Search for the cell housing the specified text and yield its [x, y] center coordinate. 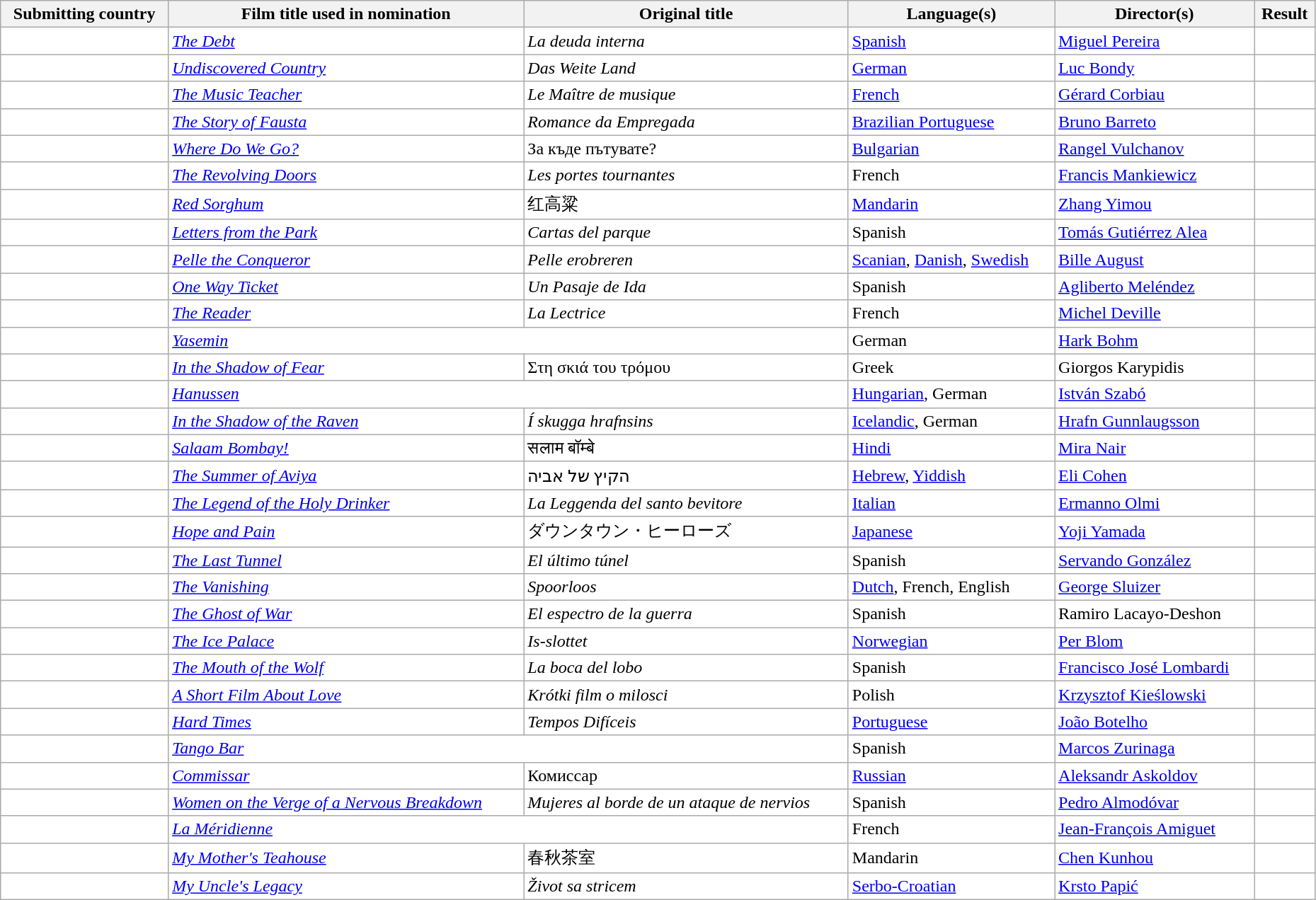
春秋茶室 [686, 858]
Zhang Yimou [1155, 204]
Scanian, Danish, Swedish [951, 260]
The Reader [346, 313]
Japanese [951, 532]
Ermanno Olmi [1155, 503]
ダウンタウン・ヒーローズ [686, 532]
सलाम बॉम्बे [686, 448]
One Way Ticket [346, 287]
Bulgarian [951, 149]
Michel Deville [1155, 313]
Tomás Gutiérrez Alea [1155, 233]
Život sa stricem [686, 887]
Hard Times [346, 722]
In the Shadow of Fear [346, 367]
Per Blom [1155, 641]
Ramiro Lacayo-Deshon [1155, 614]
Servando González [1155, 560]
La boca del lobo [686, 668]
Pelle the Conqueror [346, 260]
El espectro de la guerra [686, 614]
Í skugga hrafnsins [686, 421]
Undiscovered Country [346, 68]
Das Weite Land [686, 68]
Portuguese [951, 722]
Marcos Zurinaga [1155, 749]
Luc Bondy [1155, 68]
Tempos Difíceis [686, 722]
Hebrew, Yiddish [951, 475]
Polish [951, 695]
In the Shadow of the Raven [346, 421]
George Sluizer [1155, 587]
Chen Kunhou [1155, 858]
Pelle erobreren [686, 260]
Les portes tournantes [686, 175]
Krzysztof Kieślowski [1155, 695]
Hindi [951, 448]
Where Do We Go? [346, 149]
The Debt [346, 41]
My Uncle's Legacy [346, 887]
Dutch, French, English [951, 587]
My Mother's Teahouse [346, 858]
Is-slottet [686, 641]
João Botelho [1155, 722]
El último túnel [686, 560]
Italian [951, 503]
Hark Bohm [1155, 340]
Cartas del parque [686, 233]
Hrafn Gunnlaugsson [1155, 421]
The Ice Palace [346, 641]
Icelandic, German [951, 421]
Krótki film o milosci [686, 695]
Комиссар [686, 775]
Miguel Pereira [1155, 41]
Salaam Bombay! [346, 448]
Rangel Vulchanov [1155, 149]
A Short Film About Love [346, 695]
La Méridienne [508, 829]
The Vanishing [346, 587]
La deuda interna [686, 41]
Jean-François Amiguet [1155, 829]
Le Maître de musique [686, 95]
红高粱 [686, 204]
Letters from the Park [346, 233]
Commissar [346, 775]
Mira Nair [1155, 448]
Red Sorghum [346, 204]
Pedro Almodóvar [1155, 802]
Bille August [1155, 260]
The Last Tunnel [346, 560]
Gérard Corbiau [1155, 95]
Στη σκιά του τρόμου [686, 367]
Un Pasaje de Ida [686, 287]
Film title used in nomination [346, 14]
The Revolving Doors [346, 175]
Hungarian, German [951, 394]
Submitting country [85, 14]
Bruno Barreto [1155, 122]
The Ghost of War [346, 614]
Francis Mankiewicz [1155, 175]
Language(s) [951, 14]
Tango Bar [508, 749]
Agliberto Meléndez [1155, 287]
Giorgos Karypidis [1155, 367]
István Szabó [1155, 394]
Norwegian [951, 641]
Yasemin [508, 340]
The Mouth of the Wolf [346, 668]
Serbo-Croatian [951, 887]
Yoji Yamada [1155, 532]
Women on the Verge of a Nervous Breakdown [346, 802]
Russian [951, 775]
The Legend of the Holy Drinker [346, 503]
Hanussen [508, 394]
Spoorloos [686, 587]
The Music Teacher [346, 95]
Brazilian Portuguese [951, 122]
Aleksandr Askoldov [1155, 775]
Greek [951, 367]
Eli Cohen [1155, 475]
Result [1285, 14]
Mujeres al borde de un ataque de nervios [686, 802]
За къде пътувате? [686, 149]
Krsto Papić [1155, 887]
The Summer of Aviya [346, 475]
The Story of Fausta [346, 122]
La Leggenda del santo bevitore [686, 503]
La Lectrice [686, 313]
Romance da Empregada [686, 122]
Francisco José Lombardi [1155, 668]
Original title [686, 14]
Director(s) [1155, 14]
הקיץ של אביה [686, 475]
Hope and Pain [346, 532]
